Extract the [X, Y] coordinate from the center of the cell holding the provided text.  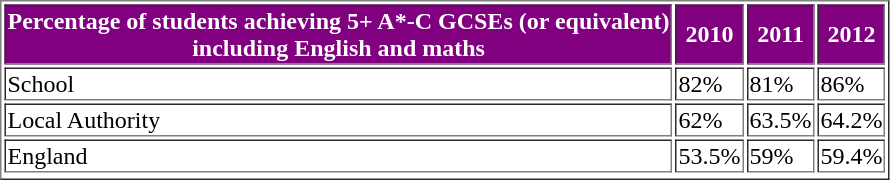
Percentage of students achieving 5+ A*-C GCSEs (or equivalent)including English and maths [338, 34]
59.4% [852, 156]
62% [710, 120]
82% [710, 84]
59% [781, 156]
2011 [781, 34]
England [338, 156]
Local Authority [338, 120]
2010 [710, 34]
63.5% [781, 120]
School [338, 84]
86% [852, 84]
2012 [852, 34]
53.5% [710, 156]
81% [781, 84]
64.2% [852, 120]
